Detect which cell encompasses the target text, then output its (X, Y) center coordinate. 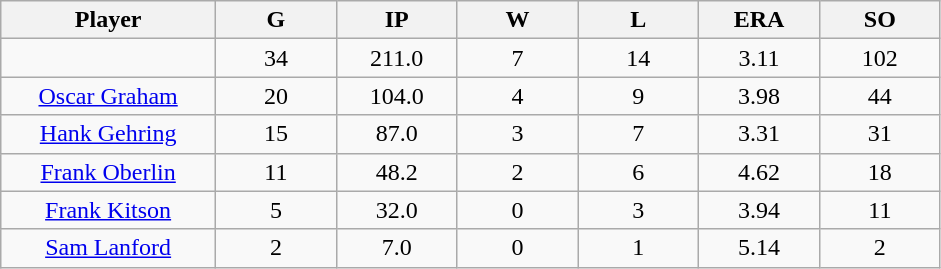
211.0 (396, 58)
34 (276, 58)
Frank Kitson (108, 210)
L (638, 20)
3.11 (760, 58)
7.0 (396, 248)
4 (518, 96)
20 (276, 96)
104.0 (396, 96)
3.98 (760, 96)
102 (880, 58)
87.0 (396, 134)
15 (276, 134)
5.14 (760, 248)
W (518, 20)
G (276, 20)
5 (276, 210)
ERA (760, 20)
Frank Oberlin (108, 172)
44 (880, 96)
1 (638, 248)
Player (108, 20)
18 (880, 172)
SO (880, 20)
9 (638, 96)
Sam Lanford (108, 248)
Hank Gehring (108, 134)
3.31 (760, 134)
14 (638, 58)
IP (396, 20)
6 (638, 172)
4.62 (760, 172)
32.0 (396, 210)
31 (880, 134)
48.2 (396, 172)
3.94 (760, 210)
Oscar Graham (108, 96)
